Provide the (x, y) coordinate of the cell's center where the given text is located.  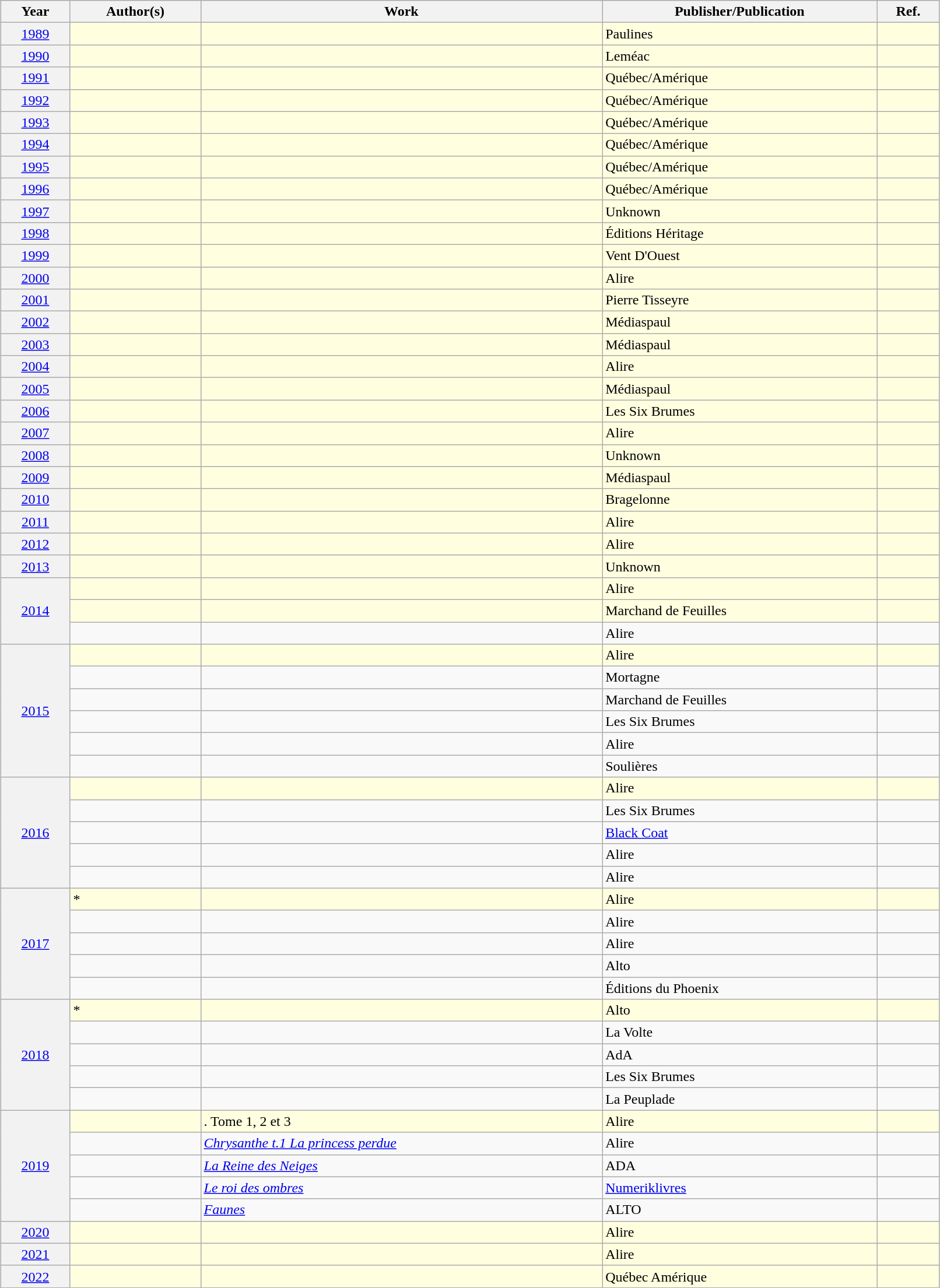
2013 (35, 566)
2006 (35, 411)
1992 (35, 100)
1993 (35, 122)
2009 (35, 478)
2000 (35, 278)
Leméac (739, 56)
Éditions du Phoenix (739, 988)
Chrysanthe t.1 La princess perdue (401, 1143)
1998 (35, 233)
AdA (739, 1055)
Éditions Héritage (739, 233)
2019 (35, 1166)
1995 (35, 167)
Year (35, 12)
2008 (35, 455)
2020 (35, 1232)
Author(s) (135, 12)
Le roi des ombres (401, 1188)
2004 (35, 367)
1994 (35, 145)
ADA (739, 1166)
Ref. (909, 12)
2021 (35, 1254)
Work (401, 12)
Mortagne (739, 678)
2003 (35, 345)
2005 (35, 389)
La Reine des Neiges (401, 1166)
. Tome 1, 2 et 3 (401, 1121)
La Volte (739, 1033)
1989 (35, 34)
2016 (35, 833)
Paulines (739, 34)
2017 (35, 943)
2015 (35, 711)
1996 (35, 189)
2022 (35, 1276)
1999 (35, 255)
1997 (35, 211)
2014 (35, 610)
Québec Amérique (739, 1276)
La Peuplade (739, 1099)
Bragelonne (739, 500)
1991 (35, 78)
2010 (35, 500)
2012 (35, 544)
2002 (35, 322)
2011 (35, 522)
2018 (35, 1055)
1990 (35, 56)
Soulières (739, 766)
ALTO (739, 1210)
2001 (35, 300)
Black Coat (739, 833)
Vent D'Ouest (739, 255)
2007 (35, 433)
Numeriklivres (739, 1188)
Pierre Tisseyre (739, 300)
Faunes (401, 1210)
Publisher/Publication (739, 12)
